Scan for the cell matching the given text and deliver its [x, y] coordinate at center. 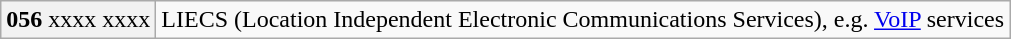
LIECS (Location Independent Electronic Communications Services), e.g. VoIP services [583, 20]
056 xxxx xxxx [78, 20]
